Provide the [X, Y] coordinate of the cell's center where the given text is located.  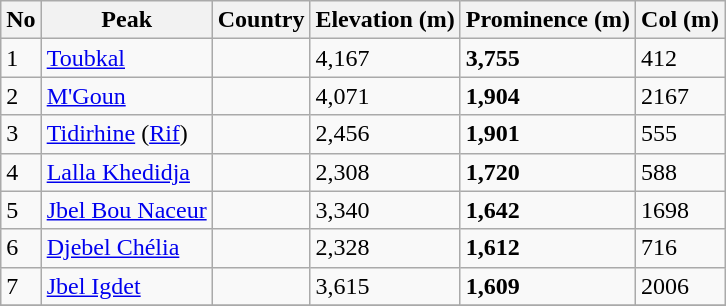
716 [680, 248]
2006 [680, 286]
1,901 [548, 134]
Col (m) [680, 20]
1 [21, 58]
3,340 [385, 210]
6 [21, 248]
412 [680, 58]
Lalla Khedidja [126, 172]
1,609 [548, 286]
Tidirhine (Rif) [126, 134]
1698 [680, 210]
4,167 [385, 58]
555 [680, 134]
3,615 [385, 286]
Toubkal [126, 58]
7 [21, 286]
Country [261, 20]
3 [21, 134]
3,755 [548, 58]
4,071 [385, 96]
5 [21, 210]
2,308 [385, 172]
1,720 [548, 172]
4 [21, 172]
2,328 [385, 248]
Peak [126, 20]
1,642 [548, 210]
Prominence (m) [548, 20]
M'Goun [126, 96]
2 [21, 96]
Jbel Bou Naceur [126, 210]
Djebel Chélia [126, 248]
Jbel Igdet [126, 286]
Elevation (m) [385, 20]
No [21, 20]
588 [680, 172]
1,612 [548, 248]
2167 [680, 96]
1,904 [548, 96]
2,456 [385, 134]
